Return the [x, y] coordinate for the center point of the cell that contains the specified text.  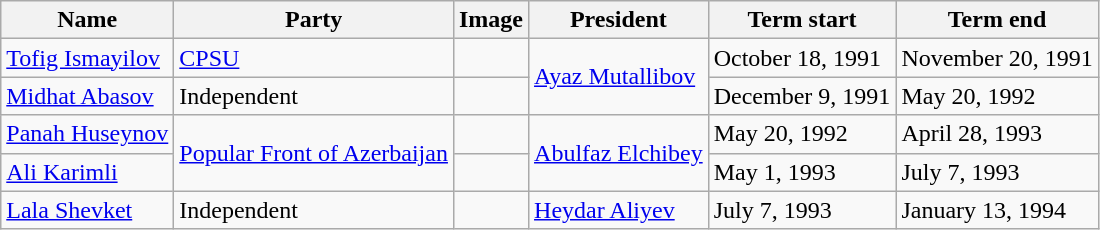
Name [88, 20]
November 20, 1991 [997, 58]
May 1, 1993 [802, 172]
Heydar Aliyev [619, 210]
April 28, 1993 [997, 134]
Image [490, 20]
Term end [997, 20]
Abulfaz Elchibey [619, 153]
Tofig Ismayilov [88, 58]
Ayaz Mutallibov [619, 77]
Panah Huseynov [88, 134]
Popular Front of Azerbaijan [314, 153]
CPSU [314, 58]
October 18, 1991 [802, 58]
Lala Shevket [88, 210]
Ali Karimli [88, 172]
Term start [802, 20]
Midhat Abasov [88, 96]
December 9, 1991 [802, 96]
Party [314, 20]
January 13, 1994 [997, 210]
President [619, 20]
